Capture the cell that displays the provided text and extract its [X, Y] central coordinate. 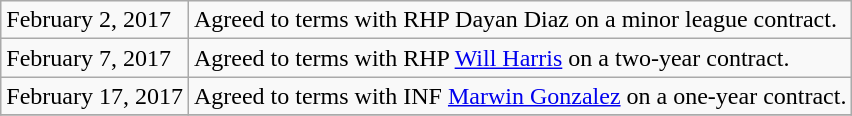
February 17, 2017 [95, 96]
Agreed to terms with INF Marwin Gonzalez on a one-year contract. [520, 96]
February 2, 2017 [95, 20]
Agreed to terms with RHP Dayan Diaz on a minor league contract. [520, 20]
February 7, 2017 [95, 58]
Agreed to terms with RHP Will Harris on a two-year contract. [520, 58]
